Pinpoint the cell where the given text exists, returning its (X, Y) midpoint coordinate. 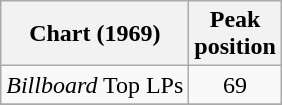
69 (235, 85)
Chart (1969) (95, 34)
Billboard Top LPs (95, 85)
Peakposition (235, 34)
